Extract the [x, y] coordinate from the center of the cell holding the provided text.  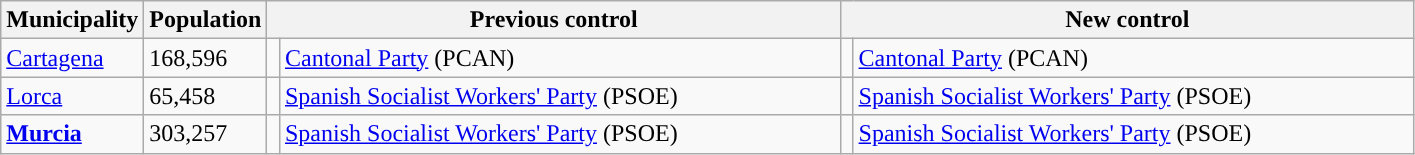
Population [206, 20]
303,257 [206, 134]
Lorca [72, 96]
65,458 [206, 96]
Murcia [72, 134]
Municipality [72, 20]
New control [1127, 20]
168,596 [206, 58]
Previous control [554, 20]
Cartagena [72, 58]
